Pinpoint the cell where the given text exists, returning its (X, Y) midpoint coordinate. 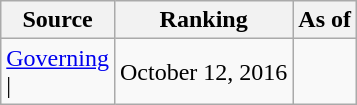
Source (58, 20)
Governing| (58, 72)
Ranking (203, 20)
As of (325, 20)
October 12, 2016 (203, 72)
